Detect which cell encompasses the target text, then output its (x, y) center coordinate. 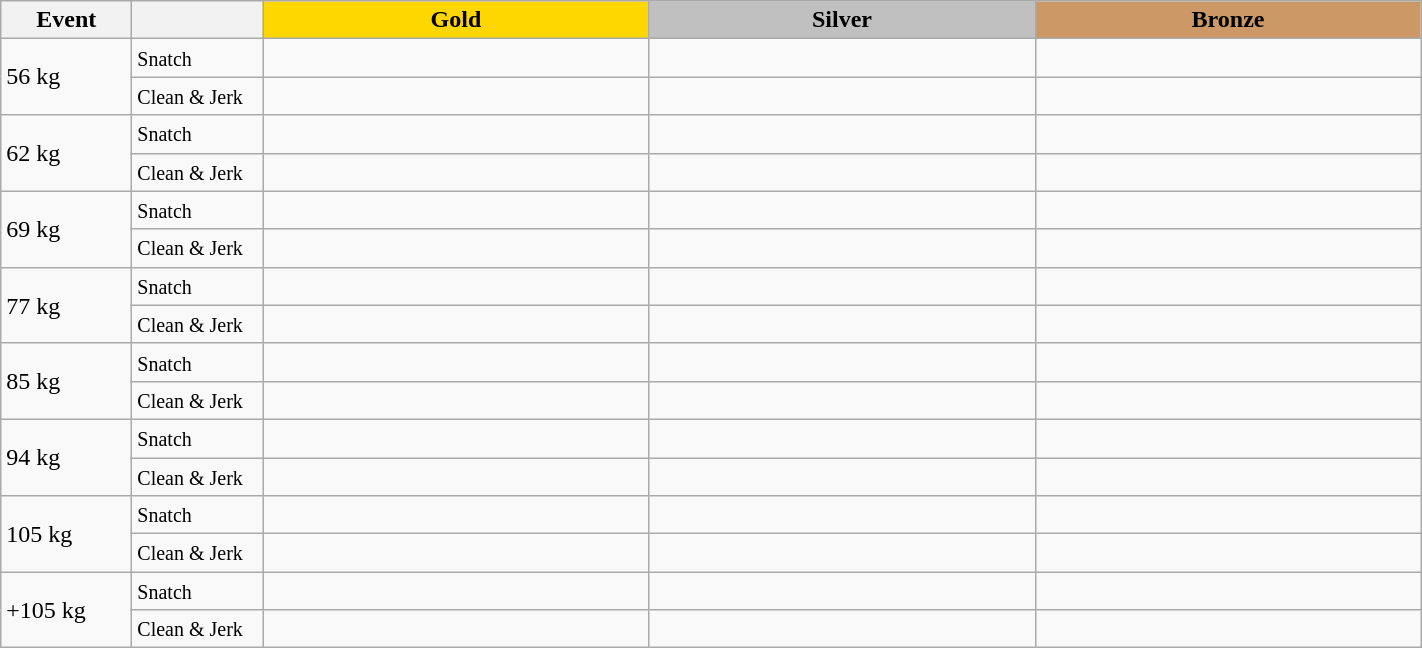
+105 kg (66, 610)
Event (66, 20)
94 kg (66, 457)
62 kg (66, 153)
Gold (456, 20)
69 kg (66, 229)
Silver (842, 20)
Bronze (1228, 20)
56 kg (66, 77)
85 kg (66, 381)
105 kg (66, 534)
77 kg (66, 305)
